Search for the cell housing the specified text and yield its (X, Y) center coordinate. 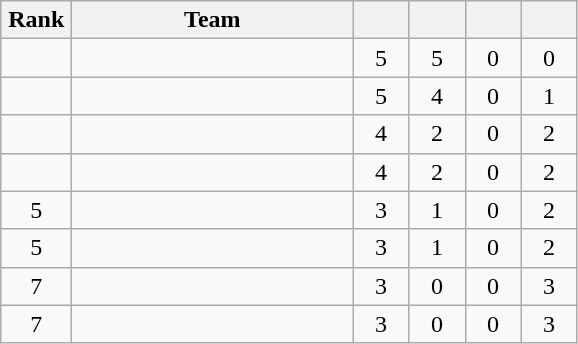
Team (212, 20)
Rank (36, 20)
